Detect which cell encompasses the target text, then output its [x, y] center coordinate. 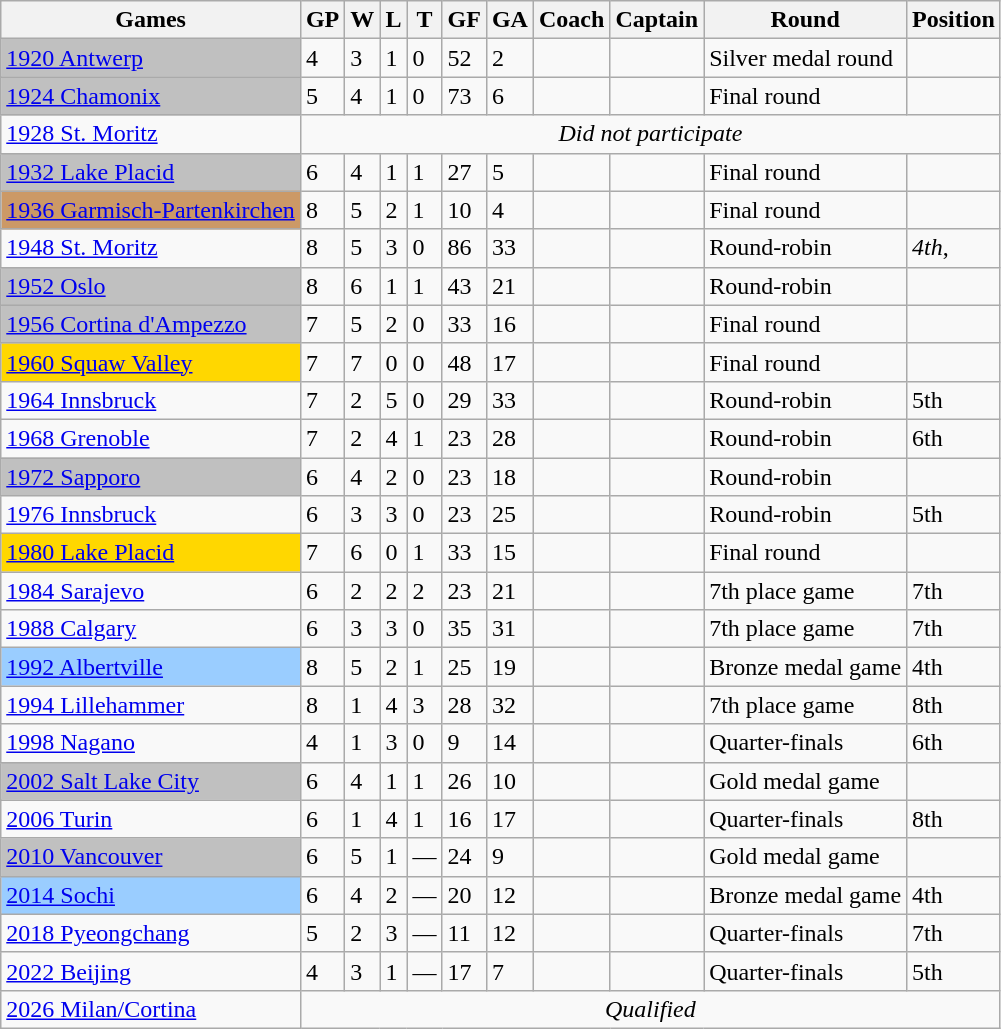
Did not participate [650, 134]
24 [464, 857]
2022 Beijing [151, 971]
1952 Oslo [151, 286]
1980 Lake Placid [151, 553]
1994 Lillehammer [151, 705]
GP [322, 20]
Captain [657, 20]
2014 Sochi [151, 895]
1920 Antwerp [151, 58]
1972 Sapporo [151, 477]
T [424, 20]
Games [151, 20]
Coach [571, 20]
15 [510, 553]
29 [464, 400]
1936 Garmisch-Partenkirchen [151, 210]
1924 Chamonix [151, 96]
1976 Innsbruck [151, 515]
1988 Calgary [151, 629]
L [394, 20]
2026 Milan/Cortina [151, 1009]
1998 Nagano [151, 743]
35 [464, 629]
2010 Vancouver [151, 857]
73 [464, 96]
2006 Turin [151, 819]
1968 Grenoble [151, 438]
14 [510, 743]
1984 Sarajevo [151, 591]
86 [464, 248]
26 [464, 781]
27 [464, 172]
31 [510, 629]
1948 St. Moritz [151, 248]
48 [464, 362]
32 [510, 705]
4th, [954, 248]
1960 Squaw Valley [151, 362]
Silver medal round [806, 58]
Round [806, 20]
18 [510, 477]
19 [510, 667]
20 [464, 895]
1956 Cortina d'Ampezzo [151, 324]
Position [954, 20]
1992 Albertville [151, 667]
GF [464, 20]
1932 Lake Placid [151, 172]
43 [464, 286]
W [362, 20]
1928 St. Moritz [151, 134]
11 [464, 933]
2018 Pyeongchang [151, 933]
2002 Salt Lake City [151, 781]
GA [510, 20]
1964 Innsbruck [151, 400]
Qualified [650, 1009]
52 [464, 58]
